Return (x, y) of the center of cell containing provided text 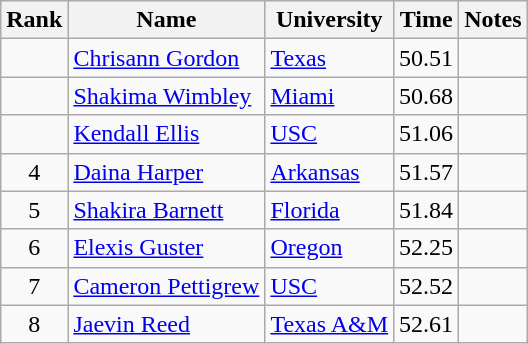
51.06 (426, 134)
Miami (330, 96)
Cameron Pettigrew (166, 286)
Daina Harper (166, 172)
6 (34, 248)
4 (34, 172)
Elexis Guster (166, 248)
University (330, 20)
Shakima Wimbley (166, 96)
52.61 (426, 324)
Arkansas (330, 172)
50.68 (426, 96)
Notes (493, 20)
51.57 (426, 172)
Jaevin Reed (166, 324)
Texas A&M (330, 324)
Shakira Barnett (166, 210)
Rank (34, 20)
Time (426, 20)
Florida (330, 210)
Kendall Ellis (166, 134)
52.25 (426, 248)
50.51 (426, 58)
5 (34, 210)
Oregon (330, 248)
Chrisann Gordon (166, 58)
51.84 (426, 210)
52.52 (426, 286)
7 (34, 286)
Name (166, 20)
8 (34, 324)
Texas (330, 58)
